Capture the cell that displays the provided text and extract its [X, Y] central coordinate. 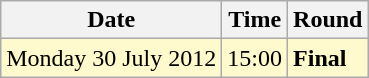
Monday 30 July 2012 [112, 58]
Final [328, 58]
Date [112, 20]
Time [255, 20]
Round [328, 20]
15:00 [255, 58]
